Scan for the cell matching the given text and deliver its (X, Y) coordinate at center. 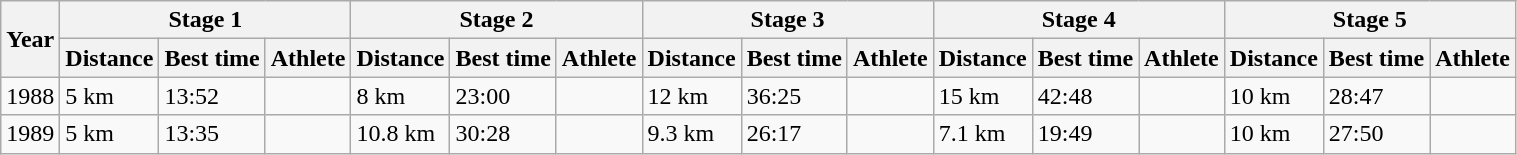
12 km (692, 96)
Year (30, 39)
13:35 (212, 134)
26:17 (794, 134)
9.3 km (692, 134)
23:00 (503, 96)
7.1 km (982, 134)
19:49 (1085, 134)
Stage 1 (206, 20)
1988 (30, 96)
42:48 (1085, 96)
15 km (982, 96)
27:50 (1376, 134)
28:47 (1376, 96)
36:25 (794, 96)
8 km (400, 96)
Stage 4 (1078, 20)
13:52 (212, 96)
1989 (30, 134)
10.8 km (400, 134)
Stage 5 (1370, 20)
Stage 2 (496, 20)
Stage 3 (788, 20)
30:28 (503, 134)
